Extract the [x, y] coordinate from the center of the cell holding the provided text.  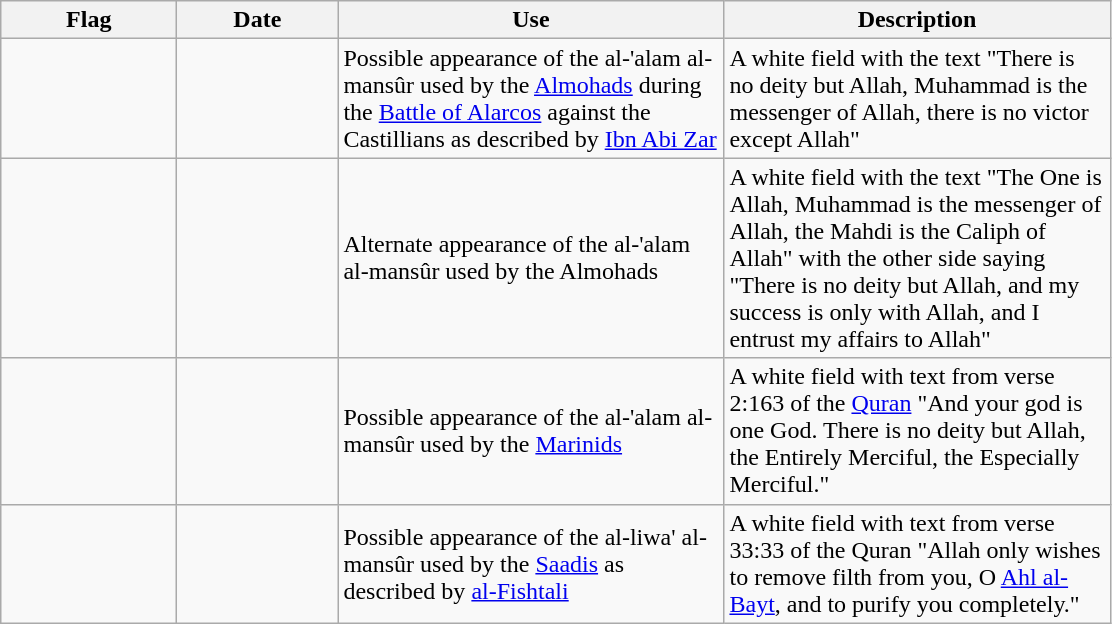
Flag [89, 20]
A white field with text from verse 33:33 of the Quran "Allah only wishes to remove filth from you, O Ahl al-Bayt, and to purify you completely." [917, 564]
Possible appearance of the al-'alam al-mansûr used by the Marinids [531, 431]
Use [531, 20]
Alternate appearance of the al-'alam al-mansûr used by the Almohads [531, 258]
Possible appearance of the al-liwa' al-mansûr used by the Saadis as described by al-Fishtali [531, 564]
Description [917, 20]
Date [258, 20]
A white field with the text "There is no deity but Allah, Muhammad is the messenger of Allah, there is no victor except Allah" [917, 98]
Possible appearance of the al-'alam al-mansûr used by the Almohads during the Battle of Alarcos against the Castillians as described by Ibn Abi Zar [531, 98]
